Extract the [X, Y] coordinate from the center of the cell holding the provided text.  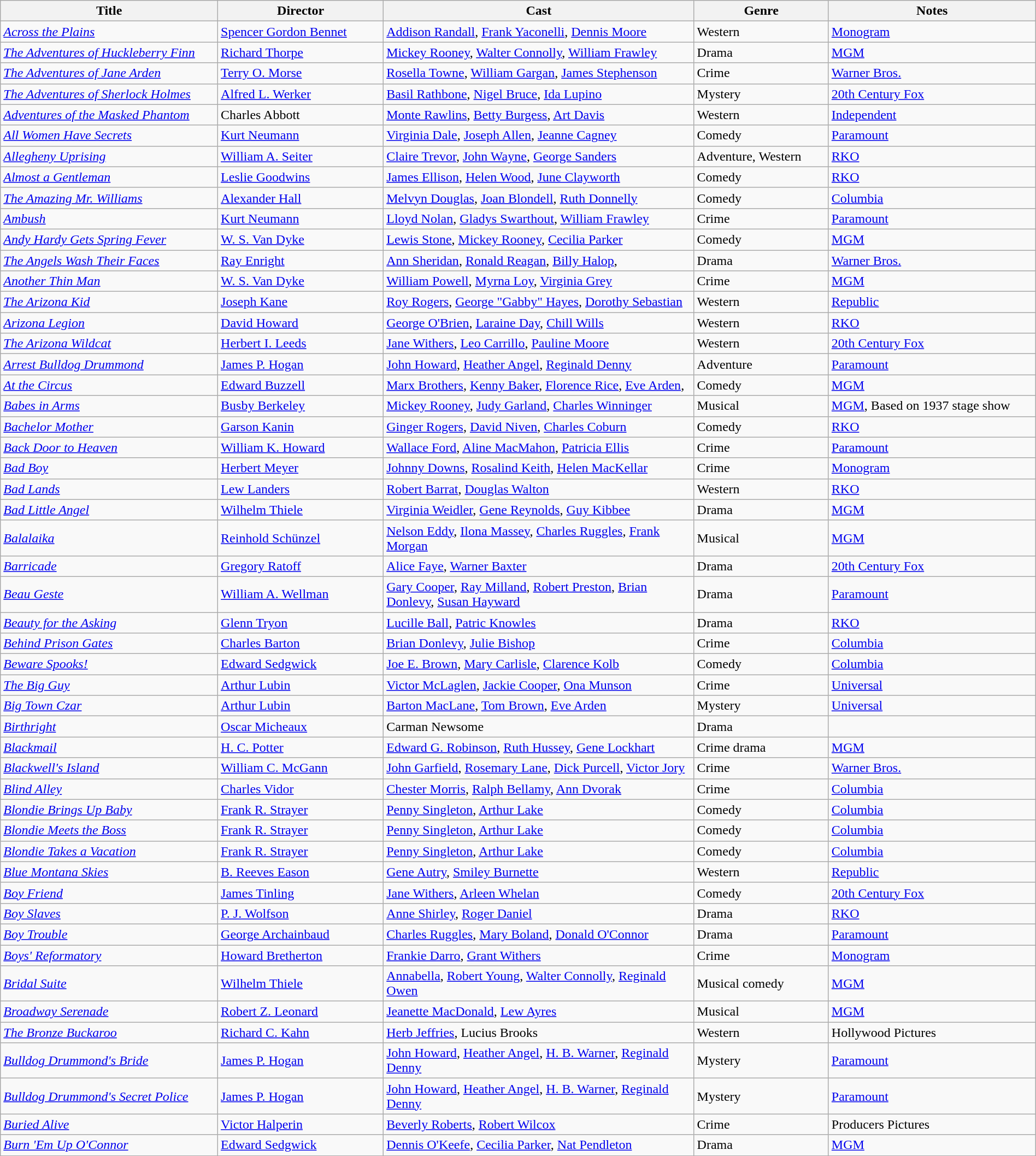
Ray Enright [301, 261]
Bulldog Drummond's Bride [109, 1061]
Bad Boy [109, 468]
Leslie Goodwins [301, 177]
Blue Montana Skies [109, 872]
Birthright [109, 727]
Oscar Micheaux [301, 727]
Ambush [109, 219]
Melvyn Douglas, Joan Blondell, Ruth Donnelly [539, 198]
Herbert Meyer [301, 468]
Dennis O'Keefe, Cecilia Parker, Nat Pendleton [539, 1145]
Boy Friend [109, 893]
Joseph Kane [301, 302]
Terry O. Morse [301, 73]
Roy Rogers, George "Gabby" Hayes, Dorothy Sebastian [539, 302]
Robert Barrat, Douglas Walton [539, 489]
Arizona Legion [109, 323]
Blind Alley [109, 789]
Ann Sheridan, Ronald Reagan, Billy Halop, [539, 261]
Behind Prison Gates [109, 644]
Producers Pictures [932, 1124]
Bachelor Mother [109, 427]
Busby Berkeley [301, 406]
All Women Have Secrets [109, 135]
Adventures of the Masked Phantom [109, 115]
Beau Geste [109, 594]
Monte Rawlins, Betty Burgess, Art Davis [539, 115]
Johnny Downs, Rosalind Keith, Helen MacKellar [539, 468]
Glenn Tryon [301, 622]
Gregory Ratoff [301, 566]
The Adventures of Sherlock Holmes [109, 94]
Allegheny Uprising [109, 156]
Beauty for the Asking [109, 622]
Chester Morris, Ralph Bellamy, Ann Dvorak [539, 789]
Gary Cooper, Ray Milland, Robert Preston, Brian Donlevy, Susan Hayward [539, 594]
William A. Wellman [301, 594]
Edward Buzzell [301, 385]
Another Thin Man [109, 281]
Frankie Darro, Grant Withers [539, 956]
The Amazing Mr. Williams [109, 198]
Burn 'Em Up O'Connor [109, 1145]
The Adventures of Huckleberry Finn [109, 52]
Babes in Arms [109, 406]
Musical comedy [761, 983]
Blondie Meets the Boss [109, 830]
Claire Trevor, John Wayne, George Sanders [539, 156]
Charles Abbott [301, 115]
Lucille Ball, Patric Knowles [539, 622]
Gene Autry, Smiley Burnette [539, 872]
Lew Landers [301, 489]
Adventure [761, 364]
Title [109, 11]
Independent [932, 115]
Across the Plains [109, 32]
Adventure, Western [761, 156]
Barton MacLane, Tom Brown, Eve Arden [539, 706]
The Big Guy [109, 685]
Balalaika [109, 538]
The Adventures of Jane Arden [109, 73]
Beverly Roberts, Robert Wilcox [539, 1124]
Alfred L. Werker [301, 94]
B. Reeves Eason [301, 872]
Victor McLaglen, Jackie Cooper, Ona Munson [539, 685]
Back Door to Heaven [109, 447]
Cast [539, 11]
Bulldog Drummond's Secret Police [109, 1096]
Howard Bretherton [301, 956]
Brian Donlevy, Julie Bishop [539, 644]
Lewis Stone, Mickey Rooney, Cecilia Parker [539, 239]
Alice Faye, Warner Baxter [539, 566]
MGM, Based on 1937 stage show [932, 406]
Reinhold Schünzel [301, 538]
Herb Jeffries, Lucius Brooks [539, 1033]
Bad Lands [109, 489]
Ginger Rogers, David Niven, Charles Coburn [539, 427]
Charles Vidor [301, 789]
Notes [932, 11]
Blondie Takes a Vacation [109, 851]
William C. McGann [301, 768]
Buried Alive [109, 1124]
Barricade [109, 566]
Boy Slaves [109, 913]
Mickey Rooney, Judy Garland, Charles Winninger [539, 406]
Alexander Hall [301, 198]
James Ellison, Helen Wood, June Clayworth [539, 177]
David Howard [301, 323]
Jane Withers, Leo Carrillo, Pauline Moore [539, 344]
Robert Z. Leonard [301, 1012]
Jeanette MacDonald, Lew Ayres [539, 1012]
Andy Hardy Gets Spring Fever [109, 239]
The Angels Wash Their Faces [109, 261]
Virginia Weidler, Gene Reynolds, Guy Kibbee [539, 510]
Garson Kanin [301, 427]
The Arizona Kid [109, 302]
At the Circus [109, 385]
Edward G. Robinson, Ruth Hussey, Gene Lockhart [539, 747]
Richard Thorpe [301, 52]
Nelson Eddy, Ilona Massey, Charles Ruggles, Frank Morgan [539, 538]
Joe E. Brown, Mary Carlisle, Clarence Kolb [539, 664]
Blackmail [109, 747]
Hollywood Pictures [932, 1033]
Herbert I. Leeds [301, 344]
Broadway Serenade [109, 1012]
Big Town Czar [109, 706]
George O'Brien, Laraine Day, Chill Wills [539, 323]
Annabella, Robert Young, Walter Connolly, Reginald Owen [539, 983]
H. C. Potter [301, 747]
Anne Shirley, Roger Daniel [539, 913]
Crime drama [761, 747]
Rosella Towne, William Gargan, James Stephenson [539, 73]
Bad Little Angel [109, 510]
Bridal Suite [109, 983]
William A. Seiter [301, 156]
George Archainbaud [301, 934]
The Bronze Buckaroo [109, 1033]
William K. Howard [301, 447]
Boys' Reformatory [109, 956]
The Arizona Wildcat [109, 344]
Almost a Gentleman [109, 177]
Mickey Rooney, Walter Connolly, William Frawley [539, 52]
Addison Randall, Frank Yaconelli, Dennis Moore [539, 32]
John Garfield, Rosemary Lane, Dick Purcell, Victor Jory [539, 768]
Boy Trouble [109, 934]
Blackwell's Island [109, 768]
Genre [761, 11]
Charles Barton [301, 644]
Marx Brothers, Kenny Baker, Florence Rice, Eve Arden, [539, 385]
John Howard, Heather Angel, Reginald Denny [539, 364]
Virginia Dale, Joseph Allen, Jeanne Cagney [539, 135]
P. J. Wolfson [301, 913]
Beware Spooks! [109, 664]
Richard C. Kahn [301, 1033]
Wallace Ford, Aline MacMahon, Patricia Ellis [539, 447]
Blondie Brings Up Baby [109, 810]
William Powell, Myrna Loy, Virginia Grey [539, 281]
Carman Newsome [539, 727]
Basil Rathbone, Nigel Bruce, Ida Lupino [539, 94]
Spencer Gordon Bennet [301, 32]
Lloyd Nolan, Gladys Swarthout, William Frawley [539, 219]
James Tinling [301, 893]
Director [301, 11]
Jane Withers, Arleen Whelan [539, 893]
Charles Ruggles, Mary Boland, Donald O'Connor [539, 934]
Arrest Bulldog Drummond [109, 364]
Victor Halperin [301, 1124]
